Return (x, y) of the center of cell containing provided text 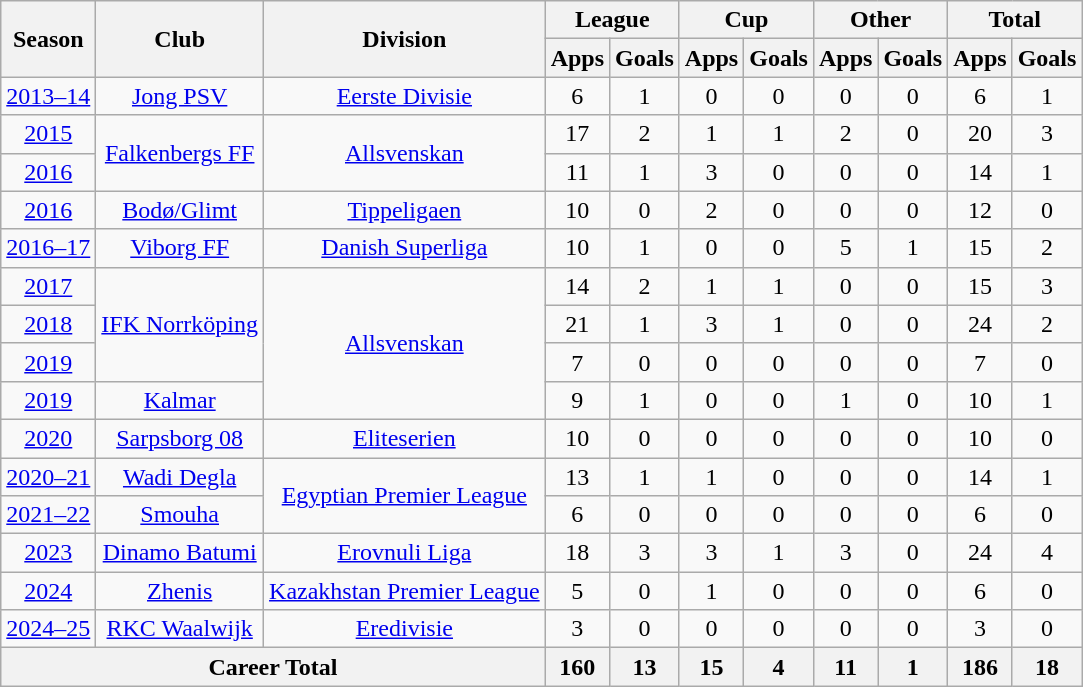
Eliteserien (405, 438)
Tippeligaen (405, 210)
2024–25 (48, 629)
Club (180, 39)
2021–22 (48, 515)
Eerste Divisie (405, 96)
Smouha (180, 515)
Egyptian Premier League (405, 496)
Wadi Degla (180, 477)
2020–21 (48, 477)
Eredivisie (405, 629)
Falkenbergs FF (180, 153)
Total (1015, 20)
2017 (48, 286)
2013–14 (48, 96)
Kazakhstan Premier League (405, 591)
League (612, 20)
2023 (48, 553)
12 (980, 210)
Division (405, 39)
9 (577, 400)
2015 (48, 134)
RKC Waalwijk (180, 629)
21 (577, 324)
17 (577, 134)
2016–17 (48, 248)
Career Total (273, 667)
186 (980, 667)
Zhenis (180, 591)
Other (880, 20)
Sarpsborg 08 (180, 438)
Bodø/Glimt (180, 210)
Kalmar (180, 400)
Jong PSV (180, 96)
Danish Superliga (405, 248)
2020 (48, 438)
Viborg FF (180, 248)
Erovnuli Liga (405, 553)
160 (577, 667)
Season (48, 39)
Dinamo Batumi (180, 553)
20 (980, 134)
Cup (746, 20)
IFK Norrköping (180, 324)
2018 (48, 324)
2024 (48, 591)
